Output the [x, y] coordinate of the center of the cell containing the given text.  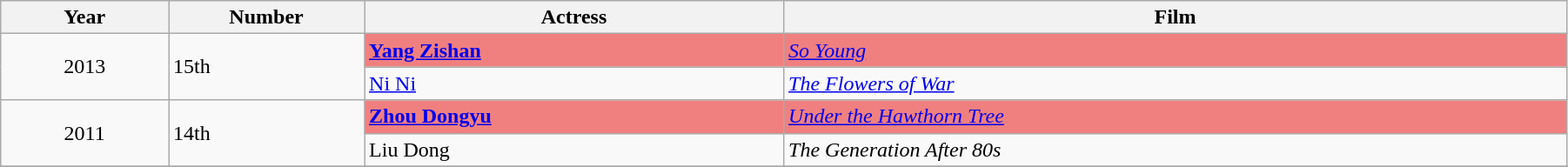
Liu Dong [574, 150]
The Flowers of War [1176, 83]
2011 [85, 133]
15th [266, 67]
Year [85, 17]
Actress [574, 17]
Zhou Dongyu [574, 117]
14th [266, 133]
Ni Ni [574, 83]
Under the Hawthorn Tree [1176, 117]
The Generation After 80s [1176, 150]
So Young [1176, 50]
Yang Zishan [574, 50]
Number [266, 17]
Film [1176, 17]
2013 [85, 67]
